Provide the (X, Y) coordinate of the cell's center where the given text is located.  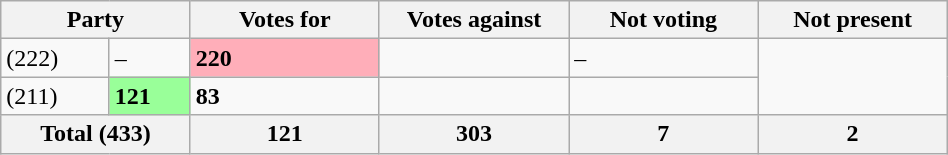
2 (852, 134)
(211) (55, 96)
(222) (55, 58)
Not present (852, 20)
83 (284, 96)
Votes against (474, 20)
Total (433) (96, 134)
Party (96, 20)
7 (664, 134)
220 (284, 58)
Votes for (284, 20)
Not voting (664, 20)
303 (474, 134)
